Return the (x, y) coordinate for the center point of the cell that contains the specified text.  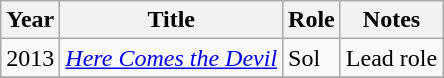
Here Comes the Devil (172, 58)
2013 (30, 58)
Year (30, 20)
Sol (312, 58)
Role (312, 20)
Title (172, 20)
Lead role (391, 58)
Notes (391, 20)
